Scan for the cell matching the given text and deliver its (x, y) coordinate at center. 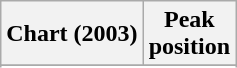
Chart (2003) (72, 34)
Peakposition (189, 34)
